Scan for the cell matching the given text and deliver its (x, y) coordinate at center. 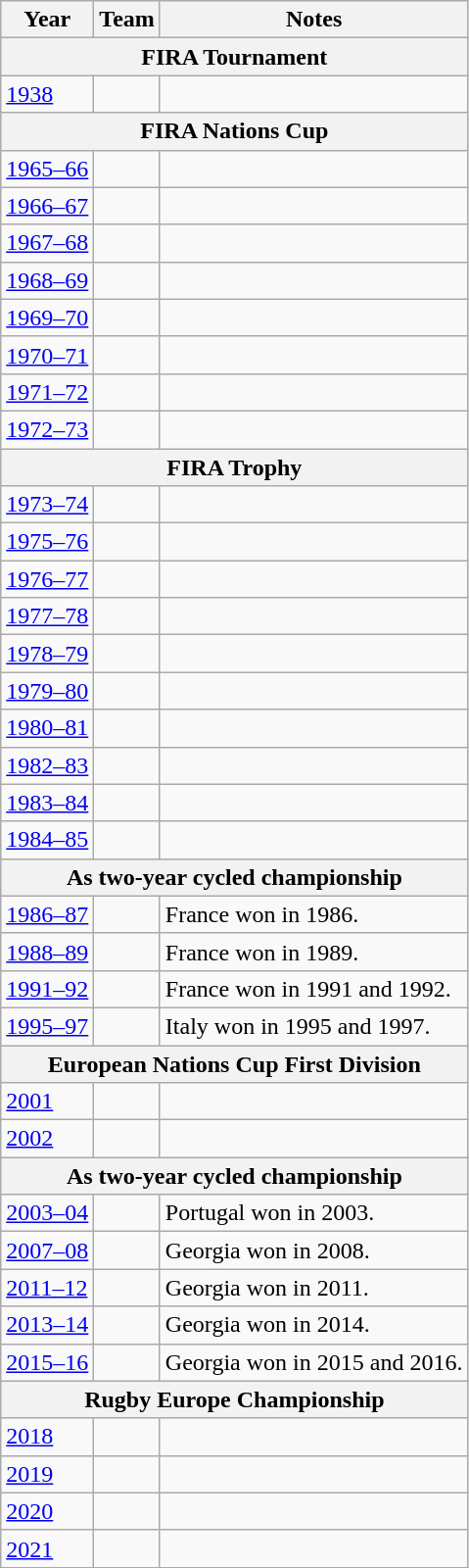
1991–92 (47, 989)
1965–66 (47, 169)
France won in 1989. (313, 952)
1970–71 (47, 355)
Georgia won in 2015 and 2016. (313, 1362)
FIRA Tournament (235, 57)
Year (47, 20)
1976–77 (47, 579)
Georgia won in 2011. (313, 1288)
2001 (47, 1102)
Team (127, 20)
2007–08 (47, 1250)
Georgia won in 2008. (313, 1250)
1978–79 (47, 654)
1986–87 (47, 914)
2013–14 (47, 1325)
2019 (47, 1474)
Georgia won in 2014. (313, 1325)
2018 (47, 1437)
1967–68 (47, 243)
2015–16 (47, 1362)
Portugal won in 2003. (313, 1213)
European Nations Cup First Division (235, 1063)
1980–81 (47, 728)
Rugby Europe Championship (235, 1399)
Italy won in 1995 and 1997. (313, 1026)
FIRA Nations Cup (235, 131)
1972–73 (47, 429)
France won in 1991 and 1992. (313, 989)
1938 (47, 94)
1973–74 (47, 505)
1966–67 (47, 206)
2020 (47, 1511)
1984–85 (47, 840)
1975–76 (47, 542)
1977–78 (47, 616)
France won in 1986. (313, 914)
2003–04 (47, 1213)
2011–12 (47, 1288)
1969–70 (47, 318)
1995–97 (47, 1026)
Notes (313, 20)
1979–80 (47, 691)
1982–83 (47, 765)
FIRA Trophy (235, 467)
1988–89 (47, 952)
1983–84 (47, 803)
2021 (47, 1548)
2002 (47, 1139)
1968–69 (47, 280)
1971–72 (47, 392)
